For the text-containing cell, return its midpoint in (X, Y) coordinate format. 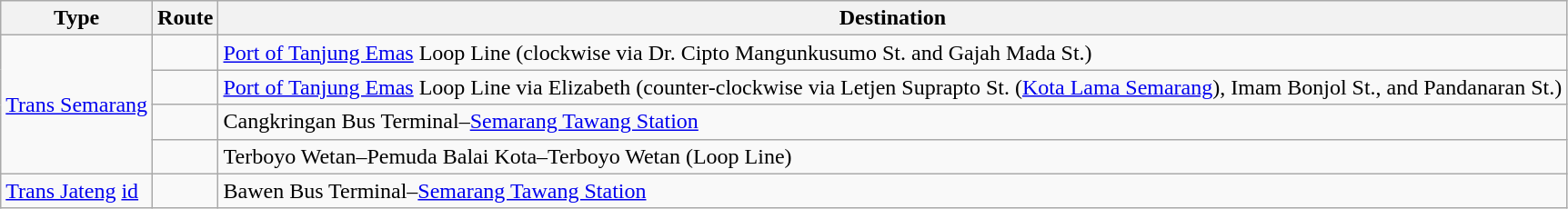
Port of Tanjung Emas Loop Line via Elizabeth (counter-clockwise via Letjen Suprapto St. (Kota Lama Semarang), Imam Bonjol St., and Pandanaran St.) (893, 87)
Terboyo Wetan–Pemuda Balai Kota–Terboyo Wetan (Loop Line) (893, 156)
Type (76, 18)
Destination (893, 18)
Bawen Bus Terminal–Semarang Tawang Station (893, 191)
Trans Semarang (76, 104)
Port of Tanjung Emas Loop Line (clockwise via Dr. Cipto Mangunkusumo St. and Gajah Mada St.) (893, 53)
Trans Jateng id (76, 191)
Cangkringan Bus Terminal–Semarang Tawang Station (893, 122)
Route (186, 18)
